Return the (x, y) coordinate for the center point of the cell that contains the specified text.  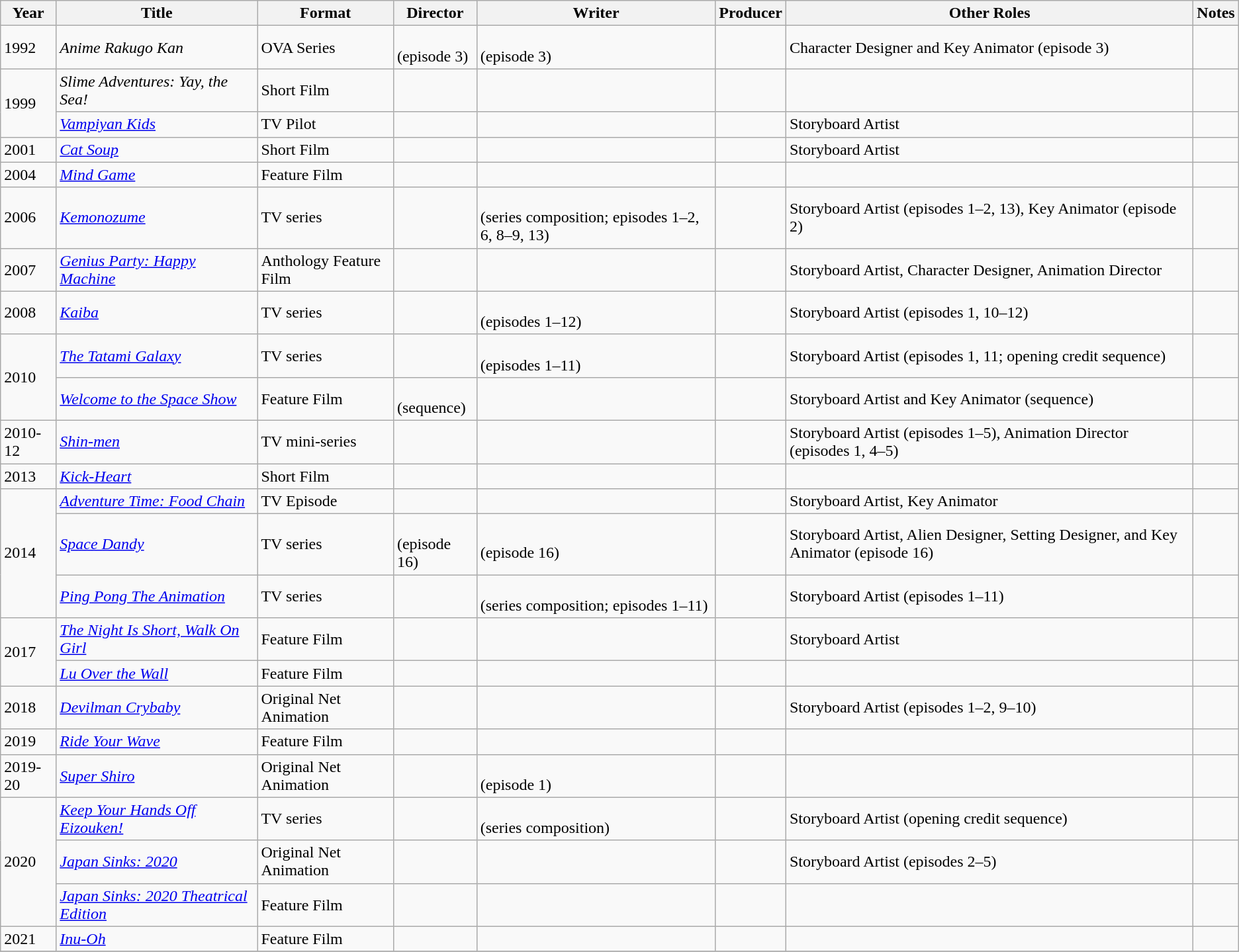
TV mini-series (326, 442)
Genius Party: Happy Machine (157, 270)
Mind Game (157, 175)
Storyboard Artist (opening credit sequence) (989, 819)
2008 (28, 312)
2014 (28, 553)
(episodes 1–12) (596, 312)
Keep Your Hands Off Eizouken! (157, 819)
2019 (28, 742)
2018 (28, 708)
Storyboard Artist, Key Animator (989, 501)
Storyboard Artist (episodes 1, 11; opening credit sequence) (989, 356)
(series composition) (596, 819)
Storyboard Artist, Character Designer, Animation Director (989, 270)
Devilman Crybaby (157, 708)
2001 (28, 150)
Ping Pong The Animation (157, 597)
Vampiyan Kids (157, 124)
Ride Your Wave (157, 742)
2021 (28, 939)
The Tatami Galaxy (157, 356)
2006 (28, 218)
Anthology Feature Film (326, 270)
2007 (28, 270)
Welcome to the Space Show (157, 398)
1992 (28, 48)
Storyboard Artist (episodes 1–5), Animation Director (episodes 1, 4–5) (989, 442)
Year (28, 13)
Director (435, 13)
Storyboard Artist (episodes 2–5) (989, 861)
Writer (596, 13)
Space Dandy (157, 544)
Adventure Time: Food Chain (157, 501)
TV Pilot (326, 124)
Character Designer and Key Animator (episode 3) (989, 48)
Storyboard Artist (episodes 1–2, 9–10) (989, 708)
(episode 1) (596, 775)
Super Shiro (157, 775)
Slime Adventures: Yay, the Sea! (157, 90)
Japan Sinks: 2020 (157, 861)
(series composition; episodes 1–11) (596, 597)
Shin-men (157, 442)
2017 (28, 652)
Kaiba (157, 312)
2004 (28, 175)
1999 (28, 103)
Producer (751, 13)
(episodes 1–11) (596, 356)
2013 (28, 476)
Kick-Heart (157, 476)
The Night Is Short, Walk On Girl (157, 639)
Kemonozume (157, 218)
Storyboard Artist, Alien Designer, Setting Designer, and Key Animator (episode 16) (989, 544)
Inu-Oh (157, 939)
Anime Rakugo Kan (157, 48)
Storyboard Artist and Key Animator (sequence) (989, 398)
Title (157, 13)
(sequence) (435, 398)
Storyboard Artist (episodes 1, 10–12) (989, 312)
OVA Series (326, 48)
Cat Soup (157, 150)
Storyboard Artist (episodes 1–11) (989, 597)
Storyboard Artist (episodes 1–2, 13), Key Animator (episode 2) (989, 218)
Lu Over the Wall (157, 673)
2019-20 (28, 775)
Japan Sinks: 2020 Theatrical Edition (157, 905)
2010-12 (28, 442)
2010 (28, 377)
Format (326, 13)
TV Episode (326, 501)
Other Roles (989, 13)
(series composition; episodes 1–2, 6, 8–9, 13) (596, 218)
Notes (1216, 13)
2020 (28, 861)
